Provide the (X, Y) coordinate of the cell's center where the given text is located.  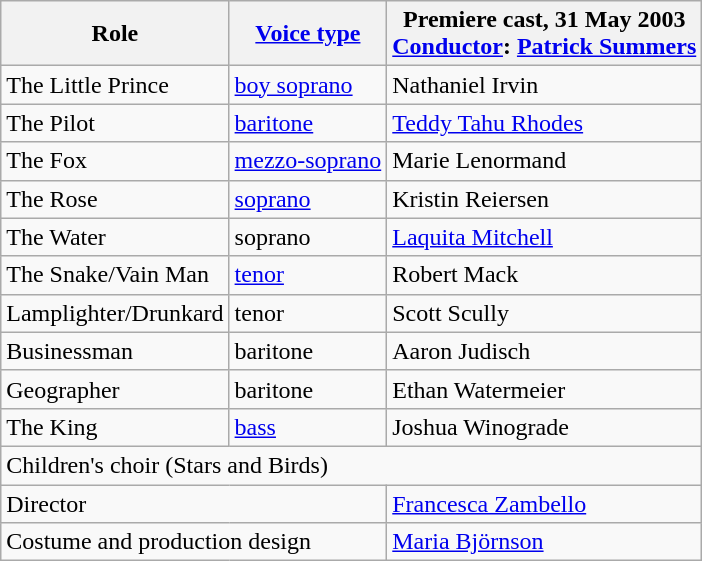
Businessman (115, 351)
Lamplighter/Drunkard (115, 313)
Geographer (115, 389)
Kristin Reiersen (544, 199)
mezzo-soprano (308, 161)
Teddy Tahu Rhodes (544, 123)
Children's choir (Stars and Birds) (352, 465)
Robert Mack (544, 275)
The Pilot (115, 123)
Marie Lenormand (544, 161)
Scott Scully (544, 313)
The Rose (115, 199)
Director (194, 503)
Nathaniel Irvin (544, 85)
The Fox (115, 161)
Aaron Judisch (544, 351)
Joshua Winograde (544, 427)
Premiere cast, 31 May 2003Conductor: Patrick Summers (544, 34)
Role (115, 34)
The Little Prince (115, 85)
Voice type (308, 34)
boy soprano (308, 85)
Maria Björnson (544, 542)
Francesca Zambello (544, 503)
The King (115, 427)
Laquita Mitchell (544, 237)
Costume and production design (194, 542)
bass (308, 427)
The Snake/Vain Man (115, 275)
The Water (115, 237)
Ethan Watermeier (544, 389)
